Find where the given text appears and provide that cell's center as [X, Y] coordinate. 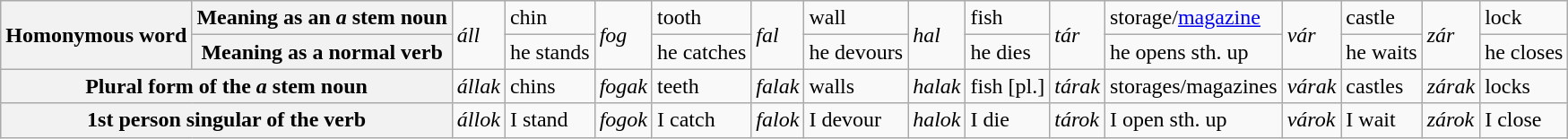
I die [1008, 120]
I devour [856, 120]
áll [479, 35]
zárok [1451, 120]
I close [1524, 120]
tooth [701, 18]
fogok [623, 120]
zárak [1451, 86]
tár [1078, 35]
falak [778, 86]
teeth [701, 86]
hal [937, 35]
I wait [1382, 120]
he dies [1008, 52]
tárok [1078, 120]
chins [550, 86]
Plural form of the a stem noun [227, 86]
várak [1312, 86]
locks [1524, 86]
castle [1382, 18]
falok [778, 120]
chin [550, 18]
I catch [701, 120]
fogak [623, 86]
fog [623, 35]
halak [937, 86]
1st person singular of the verb [227, 120]
Meaning as a normal verb [322, 52]
fish [1008, 18]
wall [856, 18]
állak [479, 86]
he stands [550, 52]
he waits [1382, 52]
I stand [550, 120]
I open sth. up [1193, 120]
he catches [701, 52]
halok [937, 120]
Homonymous word [97, 35]
várok [1312, 120]
Meaning as an a stem noun [322, 18]
storages/magazines [1193, 86]
castles [1382, 86]
lock [1524, 18]
he devours [856, 52]
vár [1312, 35]
fal [778, 35]
he closes [1524, 52]
tárak [1078, 86]
fish [pl.] [1008, 86]
zár [1451, 35]
állok [479, 120]
he opens sth. up [1193, 52]
walls [856, 86]
storage/magazine [1193, 18]
